Return (X, Y) of the center of cell containing provided text 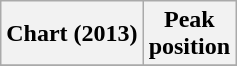
Chart (2013) (72, 34)
Peak position (189, 34)
